Extract the [x, y] coordinate from the center of the cell holding the provided text.  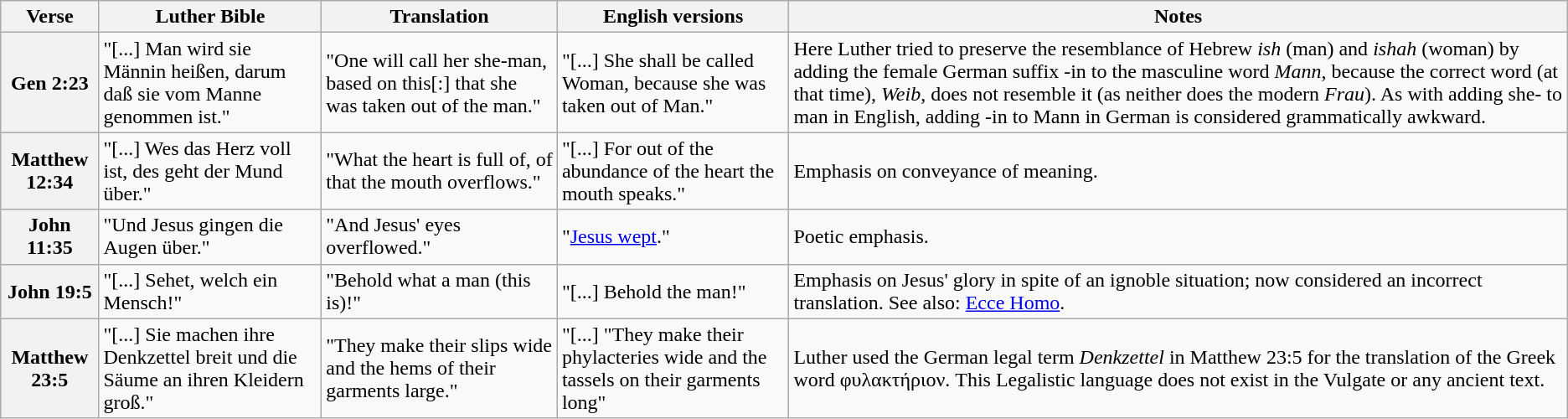
"Jesus wept." [673, 236]
"One will call her she-man, based on this[:] that she was taken out of the man." [440, 82]
"And Jesus' eyes overflowed." [440, 236]
Emphasis on conveyance of meaning. [1178, 171]
"[...] Sehet, welch ein Mensch!" [210, 292]
"[...] Sie machen ihre Denkzettel breit und die Säume an ihren Kleidern groß." [210, 369]
"What the heart is full of, of that the mouth overflows." [440, 171]
Verse [50, 17]
Translation [440, 17]
Emphasis on Jesus' glory in spite of an ignoble situation; now considered an incorrect translation. See also: Ecce Homo. [1178, 292]
Matthew 23:5 [50, 369]
Notes [1178, 17]
Poetic emphasis. [1178, 236]
"[...] Behold the man!" [673, 292]
"[...] Man wird sie Männin heißen, darum daß sie vom Manne genommen ist." [210, 82]
Luther Bible [210, 17]
English versions [673, 17]
"Und Jesus gingen die Augen über." [210, 236]
"Behold what a man (this is)!" [440, 292]
"[...] She shall be called Woman, because she was taken out of Man." [673, 82]
"[...] For out of the abundance of the heart the mouth speaks." [673, 171]
Matthew 12:34 [50, 171]
"[...] "They make their phylacteries wide and the tassels on their garments long" [673, 369]
John 11:35 [50, 236]
Gen 2:23 [50, 82]
"[...] Wes das Herz voll ist, des geht der Mund über." [210, 171]
"They make their slips wide and the hems of their garments large." [440, 369]
John 19:5 [50, 292]
